Extract the (x, y) coordinate from the center of the cell holding the provided text.  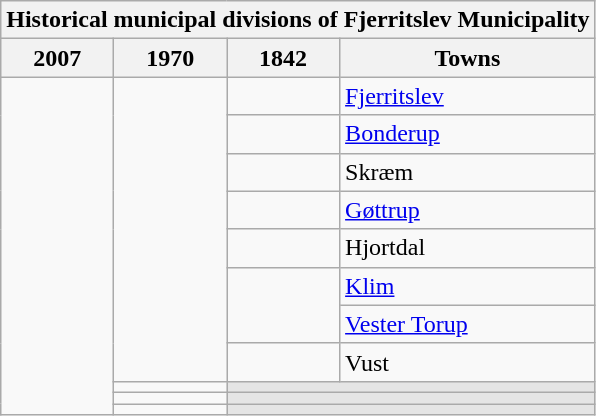
Skræm (468, 172)
Bonderup (468, 134)
1970 (170, 58)
Vester Torup (468, 324)
Historical municipal divisions of Fjerritslev Municipality (298, 20)
Fjerritslev (468, 96)
Vust (468, 362)
1842 (284, 58)
Towns (468, 58)
Gøttrup (468, 210)
2007 (58, 58)
Klim (468, 286)
Hjortdal (468, 248)
